Locate the cell with the specified text and output its [X, Y] center coordinate. 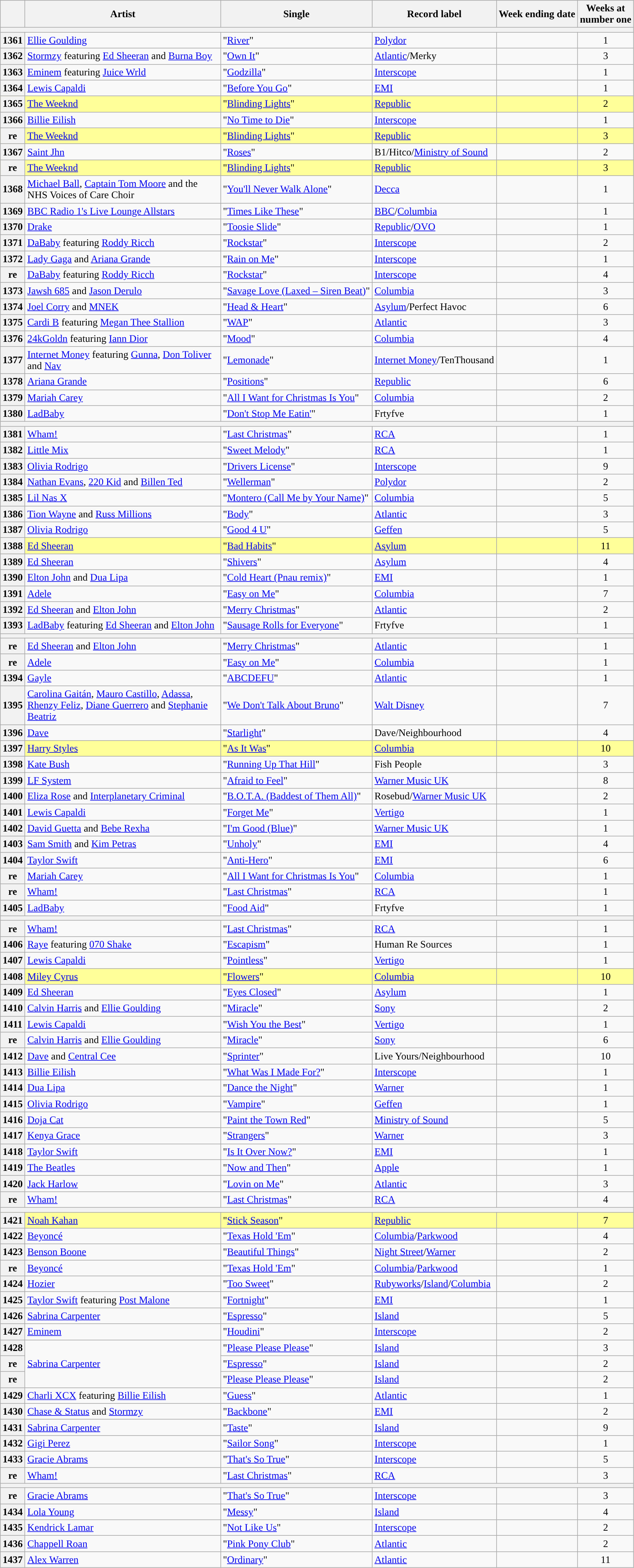
"Strangers" [296, 1136]
1362 [13, 56]
Eliza Rose and Interplanetary Criminal [123, 796]
Decca [435, 189]
1408 [13, 976]
Benson Boone [123, 1252]
LF System [123, 780]
1365 [13, 104]
"Escapism" [296, 944]
"Positions" [296, 382]
1383 [13, 466]
Ellie Goulding [123, 40]
Internet Money/TenThousand [435, 360]
1420 [13, 1183]
"Afraid to Feel" [296, 780]
"Toosie Slide" [296, 227]
Fish People [435, 765]
1417 [13, 1136]
Taylor Swift featuring Post Malone [123, 1300]
1411 [13, 1024]
"Times Like These" [296, 211]
1434 [13, 1512]
"Taste" [296, 1427]
Elton John and Dua Lipa [123, 578]
1396 [13, 733]
1390 [13, 578]
"Fortnight" [296, 1300]
1368 [13, 189]
1378 [13, 382]
1372 [13, 259]
"Starlight" [296, 733]
1374 [13, 307]
1400 [13, 796]
Raye featuring 070 Shake [123, 944]
BBC Radio 1's Live Lounge Allstars [123, 211]
1415 [13, 1104]
1432 [13, 1443]
1363 [13, 72]
"Is It Over Now?" [296, 1152]
Eminem featuring Juice Wrld [123, 72]
"Godzilla" [296, 72]
"Sailor Song" [296, 1443]
1406 [13, 944]
1430 [13, 1411]
1387 [13, 530]
Walt Disney [435, 705]
Republic/OVO [435, 227]
1413 [13, 1072]
1376 [13, 338]
1404 [13, 860]
Jack Harlow [123, 1183]
1437 [13, 1560]
B1/Hitco/Ministry of Sound [435, 152]
"Eyes Closed" [296, 992]
"Pink Pony Club" [296, 1544]
1431 [13, 1427]
1393 [13, 625]
1414 [13, 1088]
1369 [13, 211]
Doja Cat [123, 1120]
"What Was I Made For?" [296, 1072]
1397 [13, 749]
Tion Wayne and Russ Millions [123, 514]
1391 [13, 594]
Stormzy featuring Ed Sheeran and Burna Boy [123, 56]
Saint Jhn [123, 152]
"Own It" [296, 56]
Hozier [123, 1284]
Eminem [123, 1332]
"Sweet Melody" [296, 450]
Kendrick Lamar [123, 1528]
"I'm Good (Blue)" [296, 828]
1379 [13, 398]
1416 [13, 1120]
Record label [435, 14]
Joel Corry and MNEK [123, 307]
1436 [13, 1544]
Lil Nas X [123, 498]
The Beatles [123, 1168]
Nathan Evans, 220 Kid and Billen Ted [123, 482]
Ariana Grande [123, 382]
1386 [13, 514]
"Backbone" [296, 1411]
1422 [13, 1236]
1423 [13, 1252]
"Guess" [296, 1395]
Atlantic/Merky [435, 56]
1392 [13, 610]
Gigi Perez [123, 1443]
1370 [13, 227]
1424 [13, 1284]
Live Yours/Neighbourhood [435, 1056]
1425 [13, 1300]
1361 [13, 40]
1402 [13, 828]
1412 [13, 1056]
Michael Ball, Captain Tom Moore and the NHS Voices of Care Choir [123, 189]
"Shivers" [296, 562]
Miley Cyrus [123, 976]
"Food Aid" [296, 908]
1388 [13, 546]
Weeks atnumber one [606, 14]
1399 [13, 780]
1419 [13, 1168]
"You'll Never Walk Alone" [296, 189]
Asylum/Perfect Havoc [435, 307]
"Bad Habits" [296, 546]
"Rain on Me" [296, 259]
Chase & Status and Stormzy [123, 1411]
1366 [13, 120]
"Anti-Hero" [296, 860]
Cardi B featuring Megan Thee Stallion [123, 323]
1401 [13, 812]
Human Re Sources [435, 944]
"Savage Love (Laxed – Siren Beat)" [296, 291]
Jawsh 685 and Jason Derulo [123, 291]
1395 [13, 705]
Dave/Neighbourhood [435, 733]
1429 [13, 1395]
"Head & Heart" [296, 307]
1418 [13, 1152]
1428 [13, 1348]
Rubyworks/Island/Columbia [435, 1284]
"Lovin on Me" [296, 1183]
BBC/Columbia [435, 211]
1381 [13, 434]
1403 [13, 844]
"River" [296, 40]
Dave [123, 733]
1373 [13, 291]
1426 [13, 1316]
"Roses" [296, 152]
"Not Like Us" [296, 1528]
"Houdini" [296, 1332]
Internet Money featuring Gunna, Don Toliver and Nav [123, 360]
"Forget Me" [296, 812]
"WAP" [296, 323]
Lady Gaga and Ariana Grande [123, 259]
"Now and Then" [296, 1168]
Harry Styles [123, 749]
1398 [13, 765]
Lola Young [123, 1512]
Noah Kahan [123, 1220]
24kGoldn featuring Iann Dior [123, 338]
1375 [13, 323]
1410 [13, 1008]
"Before You Go" [296, 88]
"Stick Season" [296, 1220]
Dave and Central Cee [123, 1056]
Kate Bush [123, 765]
"ABCDEFU" [296, 678]
Dua Lipa [123, 1088]
1377 [13, 360]
"No Time to Die" [296, 120]
"We Don't Talk About Bruno" [296, 705]
"Pointless" [296, 960]
Apple [435, 1168]
1421 [13, 1220]
Sam Smith and Kim Petras [123, 844]
1367 [13, 152]
1364 [13, 88]
"Mood" [296, 338]
"Cold Heart (Pnau remix)" [296, 578]
"Don't Stop Me Eatin'" [296, 413]
"Unholy" [296, 844]
"Ordinary" [296, 1560]
David Guetta and Bebe Rexha [123, 828]
"Sprinter" [296, 1056]
"Messy" [296, 1512]
LadBaby featuring Ed Sheeran and Elton John [123, 625]
"Beautiful Things" [296, 1252]
1382 [13, 450]
"Drivers License" [296, 466]
"Running Up That Hill" [296, 765]
"As It Was" [296, 749]
"Montero (Call Me by Your Name)" [296, 498]
1371 [13, 243]
"Flowers" [296, 976]
8 [606, 780]
Night Street/Warner [435, 1252]
"Vampire" [296, 1104]
1384 [13, 482]
"B.O.T.A. (Baddest of Them All)" [296, 796]
1385 [13, 498]
"Too Sweet" [296, 1284]
"Paint the Town Red" [296, 1120]
Chappell Roan [123, 1544]
Charli XCX featuring Billie Eilish [123, 1395]
1380 [13, 413]
Drake [123, 227]
"Body" [296, 514]
Carolina Gaitán, Mauro Castillo, Adassa, Rhenzy Feliz, Diane Guerrero and Stephanie Beatriz [123, 705]
"Sausage Rolls for Everyone" [296, 625]
1433 [13, 1459]
1409 [13, 992]
Week ending date [537, 14]
Single [296, 14]
Alex Warren [123, 1560]
Ministry of Sound [435, 1120]
Rosebud/Warner Music UK [435, 796]
"Wellerman" [296, 482]
"Wish You the Best" [296, 1024]
"Dance the Night" [296, 1088]
1435 [13, 1528]
1389 [13, 562]
Kenya Grace [123, 1136]
1427 [13, 1332]
"Lemonade" [296, 360]
1405 [13, 908]
Artist [123, 14]
Gayle [123, 678]
Little Mix [123, 450]
1394 [13, 678]
1407 [13, 960]
"Good 4 U" [296, 530]
